Identify which cell holds the provided text, then report its [X, Y] central coordinate. 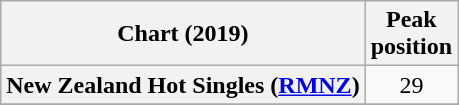
Peakposition [411, 34]
29 [411, 85]
Chart (2019) [183, 34]
New Zealand Hot Singles (RMNZ) [183, 85]
